Identify which cell holds the provided text, then report its [X, Y] central coordinate. 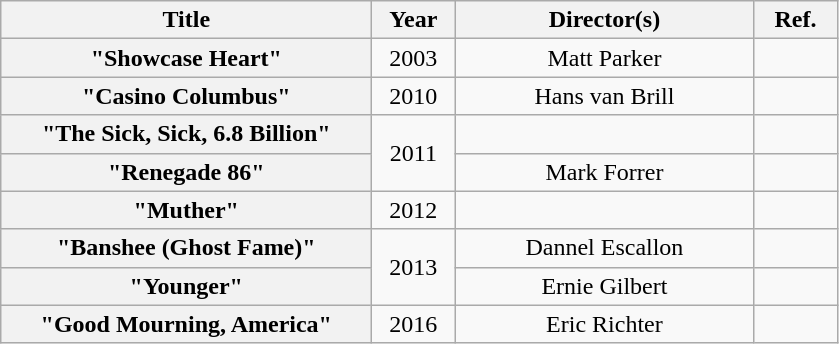
2010 [414, 96]
Dannel Escallon [604, 248]
"Banshee (Ghost Fame)" [186, 248]
Ernie Gilbert [604, 286]
"Muther" [186, 210]
"Showcase Heart" [186, 58]
Director(s) [604, 20]
2016 [414, 324]
"Renegade 86" [186, 172]
"Casino Columbus" [186, 96]
2011 [414, 153]
Matt Parker [604, 58]
Hans van Brill [604, 96]
"Good Mourning, America" [186, 324]
2012 [414, 210]
Ref. [796, 20]
"Younger" [186, 286]
Mark Forrer [604, 172]
2013 [414, 267]
2003 [414, 58]
Eric Richter [604, 324]
Title [186, 20]
Year [414, 20]
"The Sick, Sick, 6.8 Billion" [186, 134]
